Identify which cell holds the provided text, then report its [x, y] central coordinate. 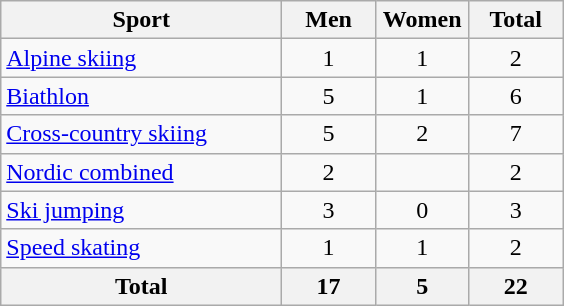
Ski jumping [142, 210]
7 [516, 134]
Cross-country skiing [142, 134]
Speed skating [142, 248]
Alpine skiing [142, 58]
Men [329, 20]
Biathlon [142, 96]
Nordic combined [142, 172]
0 [422, 210]
Women [422, 20]
Sport [142, 20]
17 [329, 286]
6 [516, 96]
22 [516, 286]
